Scan for the cell matching the given text and deliver its (x, y) coordinate at center. 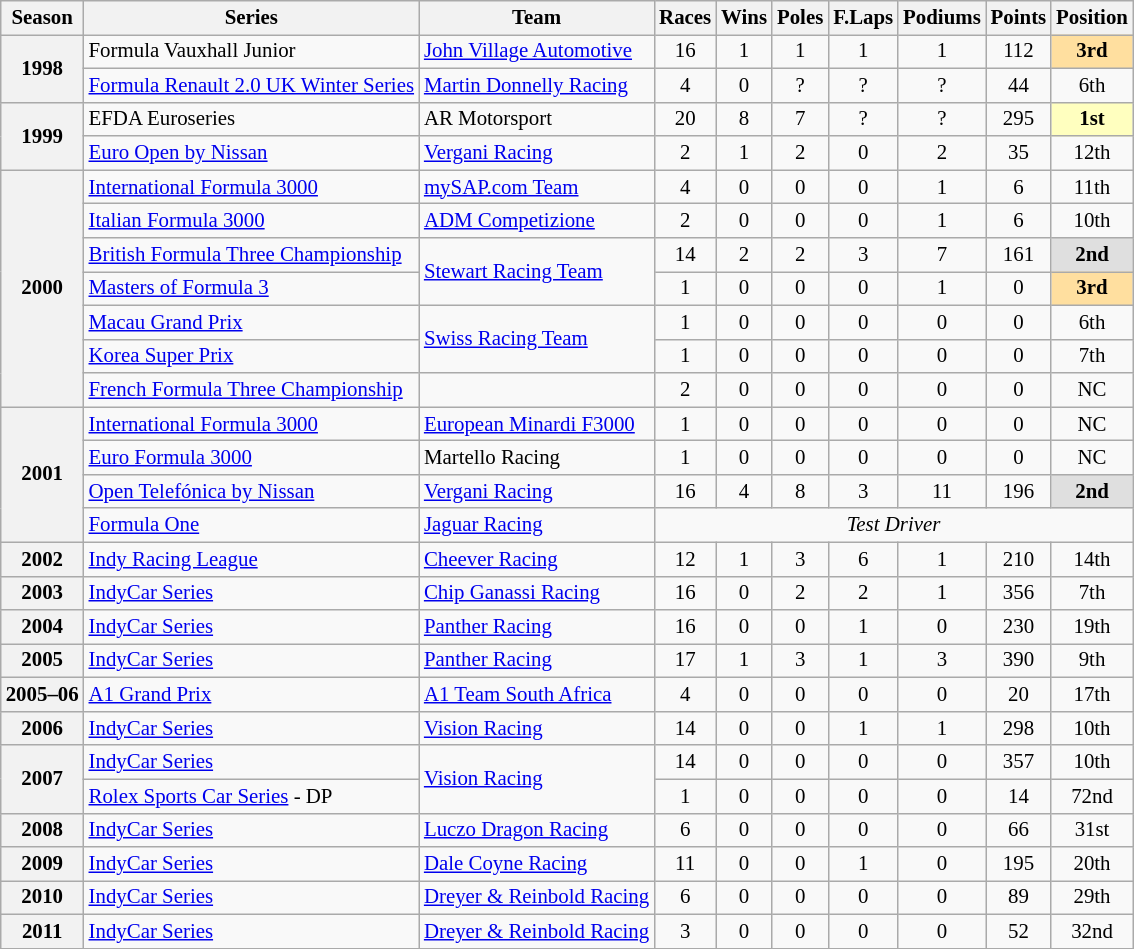
2001 (42, 474)
66 (1018, 830)
Martello Racing (536, 458)
14th (1092, 559)
9th (1092, 661)
Korea Super Prix (252, 356)
196 (1018, 491)
Rolex Sports Car Series - DP (252, 796)
161 (1018, 255)
12 (685, 559)
Races (685, 18)
2007 (42, 779)
British Formula Three Championship (252, 255)
2010 (42, 898)
295 (1018, 119)
ADM Competizione (536, 221)
Stewart Racing Team (536, 272)
Masters of Formula 3 (252, 288)
Cheever Racing (536, 559)
35 (1018, 153)
112 (1018, 51)
390 (1018, 661)
Formula Renault 2.0 UK Winter Series (252, 85)
Points (1018, 18)
Chip Ganassi Racing (536, 593)
Series (252, 18)
72nd (1092, 796)
Martin Donnelly Racing (536, 85)
Formula One (252, 525)
2006 (42, 728)
2008 (42, 830)
EFDA Euroseries (252, 119)
20th (1092, 864)
Formula Vauxhall Junior (252, 51)
Season (42, 18)
29th (1092, 898)
19th (1092, 627)
11th (1092, 187)
European Minardi F3000 (536, 424)
Podiums (942, 18)
195 (1018, 864)
2005 (42, 661)
Test Driver (894, 525)
2011 (42, 931)
Euro Formula 3000 (252, 458)
356 (1018, 593)
F.Laps (863, 18)
52 (1018, 931)
230 (1018, 627)
1st (1092, 119)
Luczo Dragon Racing (536, 830)
Dale Coyne Racing (536, 864)
44 (1018, 85)
mySAP.com Team (536, 187)
17th (1092, 695)
Poles (800, 18)
Macau Grand Prix (252, 322)
31st (1092, 830)
A1 Team South Africa (536, 695)
A1 Grand Prix (252, 695)
210 (1018, 559)
Open Telefónica by Nissan (252, 491)
89 (1018, 898)
2002 (42, 559)
2009 (42, 864)
12th (1092, 153)
2004 (42, 627)
Position (1092, 18)
Euro Open by Nissan (252, 153)
Team (536, 18)
Italian Formula 3000 (252, 221)
298 (1018, 728)
AR Motorsport (536, 119)
Jaguar Racing (536, 525)
2005–06 (42, 695)
1999 (42, 136)
Wins (744, 18)
French Formula Three Championship (252, 390)
John Village Automotive (536, 51)
32nd (1092, 931)
2000 (42, 288)
2003 (42, 593)
Swiss Racing Team (536, 339)
Indy Racing League (252, 559)
357 (1018, 762)
1998 (42, 68)
17 (685, 661)
